Provide the (x, y) coordinate of the cell's center where the given text is located.  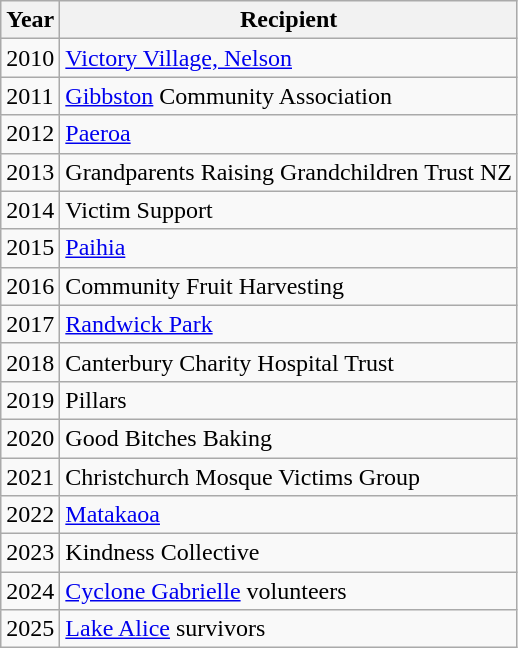
2017 (30, 324)
2012 (30, 134)
2015 (30, 248)
2011 (30, 96)
Paeroa (289, 134)
2016 (30, 286)
Recipient (289, 20)
2020 (30, 438)
Randwick Park (289, 324)
2014 (30, 210)
Canterbury Charity Hospital Trust (289, 362)
Year (30, 20)
2023 (30, 553)
Pillars (289, 400)
Paihia (289, 248)
Victim Support (289, 210)
Victory Village, Nelson (289, 58)
2018 (30, 362)
2010 (30, 58)
2025 (30, 629)
Cyclone Gabrielle volunteers (289, 591)
Lake Alice survivors (289, 629)
2024 (30, 591)
2022 (30, 515)
Grandparents Raising Grandchildren Trust NZ (289, 172)
Christchurch Mosque Victims Group (289, 477)
Gibbston Community Association (289, 96)
2021 (30, 477)
2013 (30, 172)
Good Bitches Baking (289, 438)
Kindness Collective (289, 553)
Matakaoa (289, 515)
2019 (30, 400)
Community Fruit Harvesting (289, 286)
